Find where the given text appears and provide that cell's center as (X, Y) coordinate. 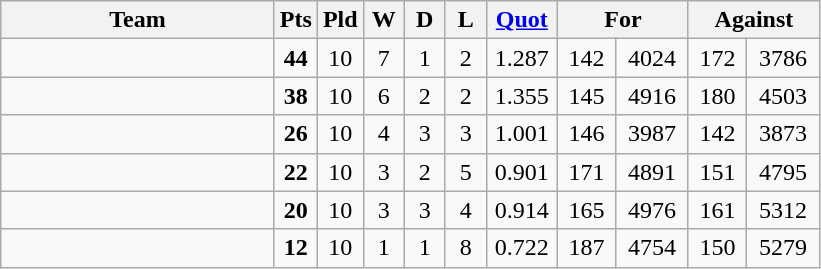
161 (717, 210)
151 (717, 172)
165 (586, 210)
4891 (652, 172)
Pts (296, 20)
26 (296, 134)
44 (296, 58)
6 (384, 96)
5312 (784, 210)
5 (466, 172)
4024 (652, 58)
3987 (652, 134)
3786 (784, 58)
180 (717, 96)
Pld (340, 20)
1.001 (522, 134)
146 (586, 134)
4916 (652, 96)
Against (754, 20)
150 (717, 248)
4503 (784, 96)
20 (296, 210)
5279 (784, 248)
4976 (652, 210)
1.355 (522, 96)
7 (384, 58)
172 (717, 58)
L (466, 20)
Team (138, 20)
3873 (784, 134)
0.901 (522, 172)
8 (466, 248)
D (424, 20)
38 (296, 96)
187 (586, 248)
12 (296, 248)
4795 (784, 172)
4754 (652, 248)
22 (296, 172)
145 (586, 96)
Quot (522, 20)
0.914 (522, 210)
0.722 (522, 248)
For (622, 20)
171 (586, 172)
1.287 (522, 58)
W (384, 20)
